From the cell containing the given text, extract its center point as [x, y] coordinate. 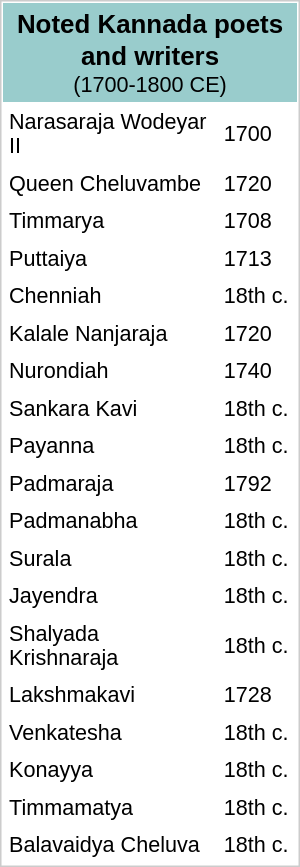
Konayya [110, 770]
1792 [258, 483]
Noted Kannada poets and writers (1700-1800 CE) [150, 52]
Payanna [110, 446]
1700 [258, 134]
Sankara Kavi [110, 408]
Kalale Nanjaraja [110, 333]
Surala [110, 558]
Balavaidya Cheluva [110, 844]
Venkatesha [110, 732]
Padmaraja [110, 483]
Lakshmakavi [110, 694]
1728 [258, 694]
1708 [258, 220]
1713 [258, 258]
Puttaiya [110, 258]
Narasaraja Wodeyar II [110, 134]
Nurondiah [110, 370]
1740 [258, 370]
Chenniah [110, 296]
Queen Cheluvambe [110, 183]
Jayendra [110, 596]
Timmarya [110, 220]
Shalyada Krishnaraja [110, 645]
Timmamatya [110, 807]
Padmanabha [110, 520]
